Provide the (x, y) coordinate of the cell's center where the given text is located.  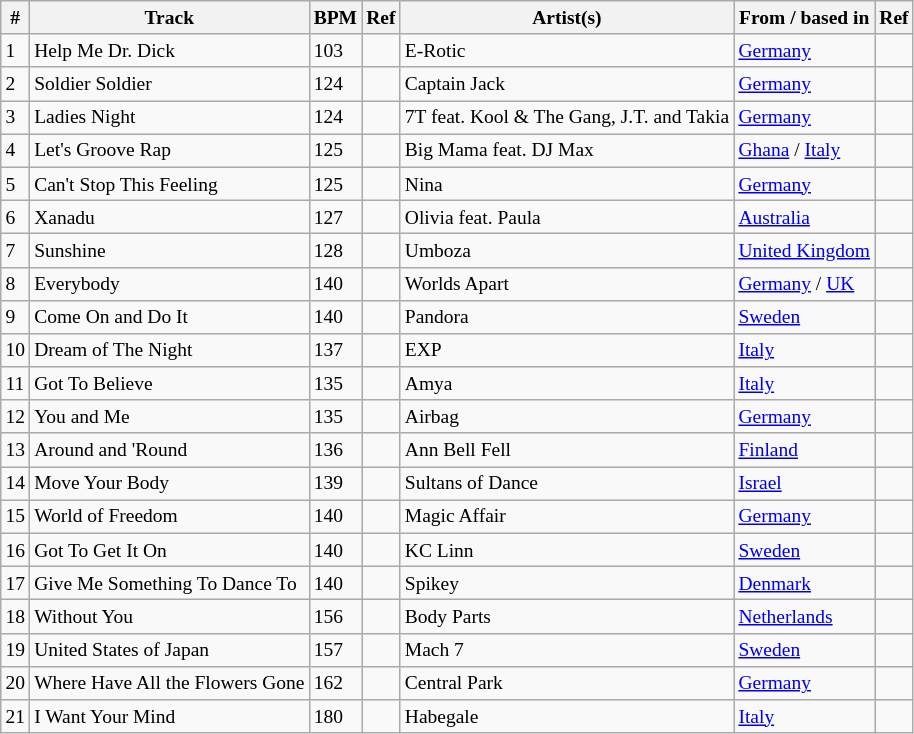
# (16, 18)
Airbag (567, 416)
3 (16, 118)
128 (336, 250)
Denmark (804, 584)
United States of Japan (170, 650)
Mach 7 (567, 650)
Artist(s) (567, 18)
Ghana / Italy (804, 150)
2 (16, 84)
21 (16, 716)
7 (16, 250)
Magic Affair (567, 516)
Ann Bell Fell (567, 450)
180 (336, 716)
Central Park (567, 682)
18 (16, 616)
10 (16, 350)
12 (16, 416)
Give Me Something To Dance To (170, 584)
8 (16, 284)
Amya (567, 384)
Big Mama feat. DJ Max (567, 150)
Body Parts (567, 616)
Got To Get It On (170, 550)
139 (336, 484)
Spikey (567, 584)
Pandora (567, 316)
Sultans of Dance (567, 484)
4 (16, 150)
Got To Believe (170, 384)
E-Rotic (567, 50)
KC Linn (567, 550)
Habegale (567, 716)
157 (336, 650)
Come On and Do It (170, 316)
You and Me (170, 416)
Around and 'Round (170, 450)
Where Have All the Flowers Gone (170, 682)
6 (16, 216)
From / based in (804, 18)
17 (16, 584)
136 (336, 450)
Help Me Dr. Dick (170, 50)
162 (336, 682)
19 (16, 650)
World of Freedom (170, 516)
Captain Jack (567, 84)
15 (16, 516)
11 (16, 384)
Finland (804, 450)
Track (170, 18)
Without You (170, 616)
Can't Stop This Feeling (170, 184)
Let's Groove Rap (170, 150)
Sunshine (170, 250)
14 (16, 484)
9 (16, 316)
United Kingdom (804, 250)
BPM (336, 18)
1 (16, 50)
20 (16, 682)
Xanadu (170, 216)
Soldier Soldier (170, 84)
Ladies Night (170, 118)
156 (336, 616)
Umboza (567, 250)
7T feat. Kool & The Gang, J.T. and Takia (567, 118)
13 (16, 450)
Worlds Apart (567, 284)
103 (336, 50)
Israel (804, 484)
Olivia feat. Paula (567, 216)
127 (336, 216)
16 (16, 550)
EXP (567, 350)
I Want Your Mind (170, 716)
Germany / UK (804, 284)
Everybody (170, 284)
Nina (567, 184)
Move Your Body (170, 484)
Dream of The Night (170, 350)
5 (16, 184)
Australia (804, 216)
137 (336, 350)
Netherlands (804, 616)
